Pinpoint the cell where the given text exists, returning its [x, y] midpoint coordinate. 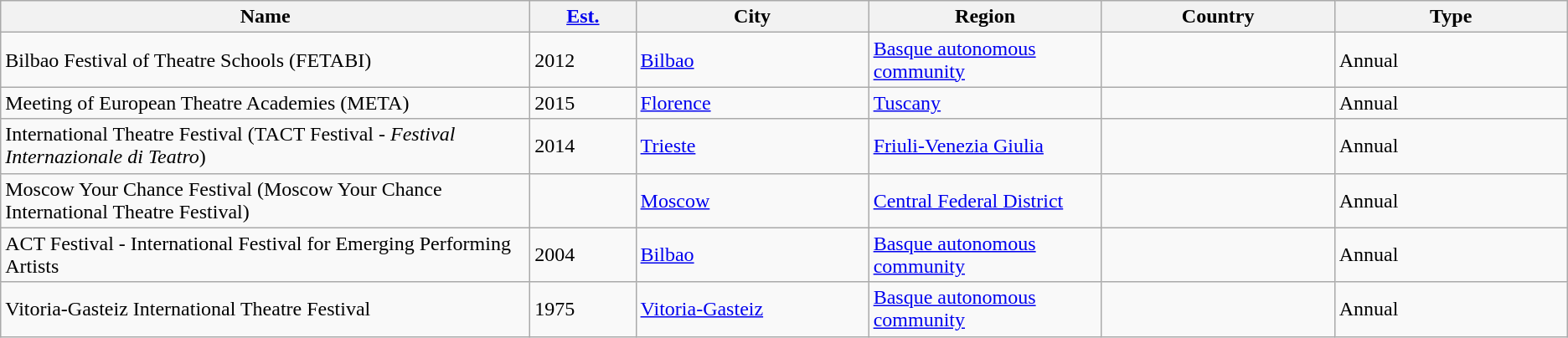
Vitoria-Gasteiz [752, 310]
1975 [583, 310]
Meeting of European Theatre Academies (META) [266, 103]
2004 [583, 254]
Country [1218, 17]
Type [1451, 17]
2014 [583, 146]
2012 [583, 60]
Est. [583, 17]
Vitoria-Gasteiz International Theatre Festival [266, 310]
Florence [752, 103]
Moscow [752, 201]
International Theatre Festival (TACT Festival - Festival Internazionale di Teatro) [266, 146]
Friuli-Venezia Giulia [985, 146]
City [752, 17]
Central Federal District [985, 201]
Region [985, 17]
ACT Festival - International Festival for Emerging Performing Artists [266, 254]
Bilbao Festival of Theatre Schools (FETABI) [266, 60]
Name [266, 17]
Tuscany [985, 103]
Trieste [752, 146]
Moscow Your Chance Festival (Moscow Your Chance International Theatre Festival) [266, 201]
2015 [583, 103]
